Extract the [x, y] coordinate from the center of the cell holding the provided text.  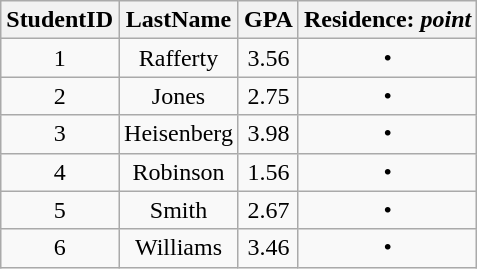
4 [60, 172]
3.46 [268, 248]
1 [60, 58]
StudentID [60, 20]
Heisenberg [179, 134]
2.75 [268, 96]
Jones [179, 96]
6 [60, 248]
Robinson [179, 172]
GPA [268, 20]
Residence: point [387, 20]
Williams [179, 248]
Rafferty [179, 58]
LastName [179, 20]
3 [60, 134]
2.67 [268, 210]
Smith [179, 210]
1.56 [268, 172]
3.98 [268, 134]
2 [60, 96]
3.56 [268, 58]
5 [60, 210]
